Return the [X, Y] coordinate for the center point of the cell that contains the specified text.  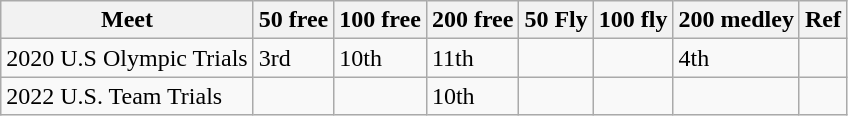
100 fly [633, 20]
3rd [294, 58]
2020 U.S Olympic Trials [127, 58]
Meet [127, 20]
200 free [472, 20]
200 medley [736, 20]
Ref [822, 20]
50 Fly [556, 20]
2022 U.S. Team Trials [127, 96]
100 free [380, 20]
50 free [294, 20]
4th [736, 58]
11th [472, 58]
